Locate the cell with the specified text and output its [x, y] center coordinate. 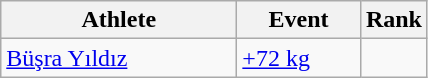
+72 kg [299, 58]
Büşra Yıldız [119, 58]
Athlete [119, 20]
Event [299, 20]
Rank [394, 20]
